Provide the [X, Y] coordinate of the cell's center where the given text is located.  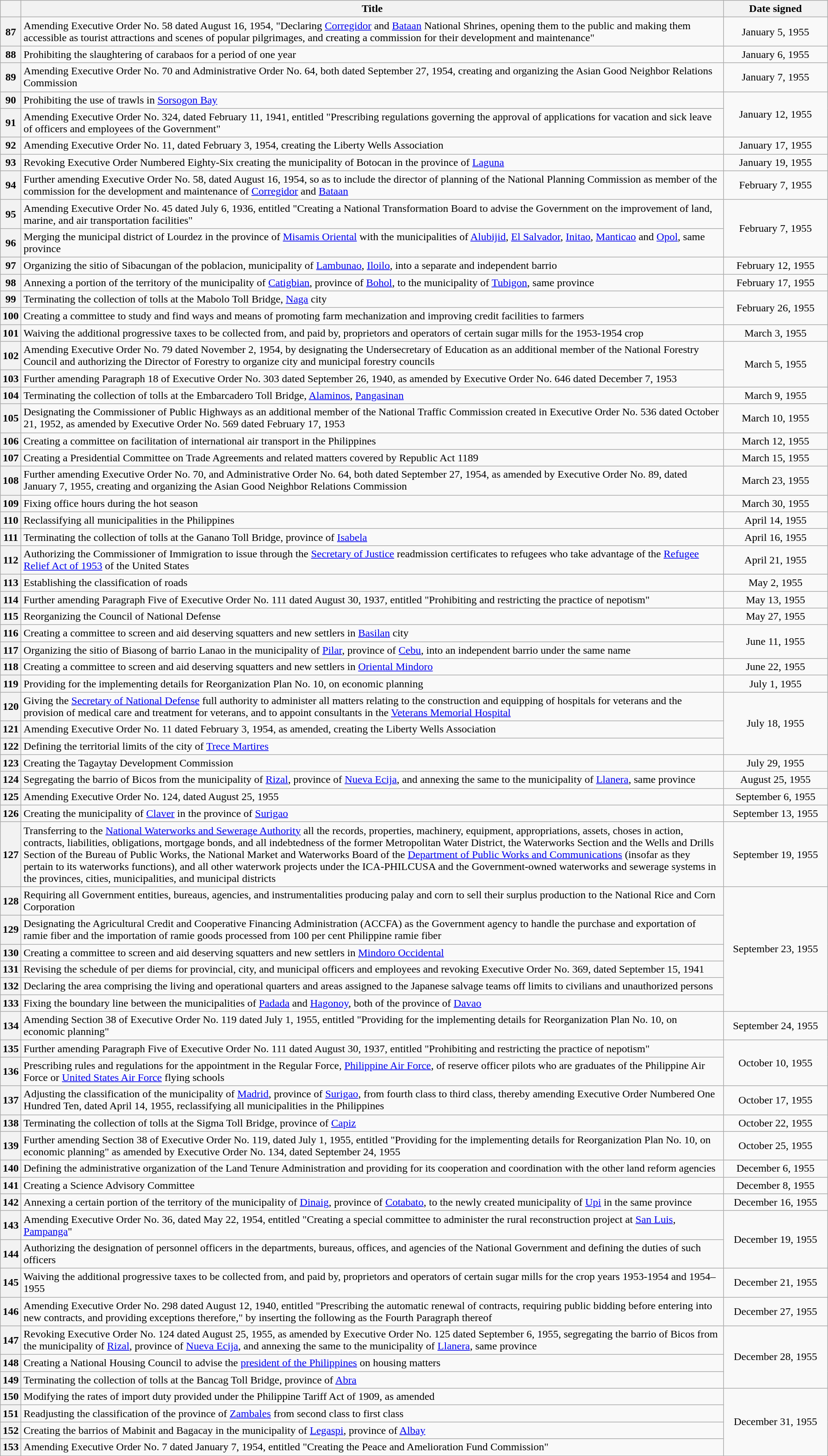
July 1, 1955 [775, 684]
115 [11, 617]
Creating the barrios of Mabinit and Bagacay in the municipality of Legaspi, province of Albay [372, 1430]
98 [11, 283]
February 17, 1955 [775, 283]
Fixing the boundary line between the municipalities of Padada and Hagonoy, both of the province of Davao [372, 1003]
Terminating the collection of tolls at the Mabolo Toll Bridge, Naga city [372, 299]
107 [11, 458]
Reclassifying all municipalities in the Philippines [372, 520]
Organizing the sitio of Biasong of barrio Lanao in the municipality of Pilar, province of Cebu, into an independent barrio under the same name [372, 650]
July 18, 1955 [775, 724]
127 [11, 854]
December 21, 1955 [775, 1283]
January 19, 1955 [775, 162]
145 [11, 1283]
Creating a National Housing Council to advise the president of the Philippines on housing matters [372, 1363]
February 26, 1955 [775, 308]
102 [11, 356]
October 17, 1955 [775, 1100]
113 [11, 582]
120 [11, 707]
138 [11, 1123]
Amending Executive Order No. 11, dated February 3, 1954, creating the Liberty Wells Association [372, 146]
Creating a committee to study and find ways and means of promoting farm mechanization and improving credit facilities to farmers [372, 316]
Terminating the collection of tolls at the Ganano Toll Bridge, province of Isabela [372, 537]
Waiving the additional progressive taxes to be collected from, and paid by, proprietors and operators of certain sugar mills for the 1953-1954 crop [372, 333]
109 [11, 503]
Date signed [775, 9]
Creating the municipality of Claver in the province of Surigao [372, 813]
Reorganizing the Council of National Defense [372, 617]
97 [11, 265]
Organizing the sitio of Sibacungan of the poblacion, municipality of Lambunao, Iloilo, into a separate and independent barrio [372, 265]
Amending Executive Order No. 7 dated January 7, 1954, entitled "Creating the Peace and Amelioration Fund Commission" [372, 1447]
March 5, 1955 [775, 364]
May 2, 1955 [775, 582]
118 [11, 667]
123 [11, 763]
Annexing a portion of the territory of the municipality of Catigbian, province of Bohol, to the municipality of Tubigon, same province [372, 283]
September 19, 1955 [775, 854]
Title [372, 9]
112 [11, 560]
142 [11, 1202]
95 [11, 214]
141 [11, 1185]
122 [11, 746]
130 [11, 952]
Prohibiting the slaughtering of carabaos for a period of one year [372, 54]
March 10, 1955 [775, 418]
137 [11, 1100]
December 31, 1955 [775, 1422]
133 [11, 1003]
May 13, 1955 [775, 599]
131 [11, 969]
September 6, 1955 [775, 797]
Revoking Executive Order Numbered Eighty-Six creating the municipality of Botocan in the province of Laguna [372, 162]
104 [11, 395]
October 25, 1955 [775, 1146]
December 6, 1955 [775, 1169]
99 [11, 299]
103 [11, 379]
Providing for the implementing details for Reorganization Plan No. 10, on economic planning [372, 684]
March 23, 1955 [775, 480]
139 [11, 1146]
January 7, 1955 [775, 77]
Creating a Presidential Committee on Trade Agreements and related matters covered by Republic Act 1189 [372, 458]
147 [11, 1340]
May 27, 1955 [775, 617]
148 [11, 1363]
91 [11, 123]
129 [11, 930]
110 [11, 520]
Establishing the classification of roads [372, 582]
121 [11, 729]
January 17, 1955 [775, 146]
April 16, 1955 [775, 537]
December 16, 1955 [775, 1202]
June 22, 1955 [775, 667]
March 15, 1955 [775, 458]
Terminating the collection of tolls at the Sigma Toll Bridge, province of Capiz [372, 1123]
119 [11, 684]
Prohibiting the use of trawls in Sorsogon Bay [372, 100]
116 [11, 633]
December 28, 1955 [775, 1357]
87 [11, 32]
Amending Executive Order No. 11 dated February 3, 1954, as amended, creating the Liberty Wells Association [372, 729]
December 8, 1955 [775, 1185]
132 [11, 986]
January 12, 1955 [775, 114]
Further amending Paragraph 18 of Executive Order No. 303 dated September 26, 1940, as amended by Executive Order No. 646 dated December 7, 1953 [372, 379]
Creating a committee on facilitation of international air transport in the Philippines [372, 441]
105 [11, 418]
92 [11, 146]
134 [11, 1026]
March 3, 1955 [775, 333]
August 25, 1955 [775, 780]
Readjusting the classification of the province of Zambales from second class to first class [372, 1414]
September 23, 1955 [775, 949]
March 9, 1955 [775, 395]
Terminating the collection of tolls at the Embarcadero Toll Bridge, Alaminos, Pangasinan [372, 395]
Modifying the rates of import duty provided under the Philippine Tariff Act of 1909, as amended [372, 1397]
October 22, 1955 [775, 1123]
Amending Executive Order No. 124, dated August 25, 1955 [372, 797]
Creating a committee to screen and aid deserving squatters and new settlers in Basilan city [372, 633]
December 27, 1955 [775, 1311]
100 [11, 316]
114 [11, 599]
108 [11, 480]
Creating a committee to screen and aid deserving squatters and new settlers in Mindoro Occidental [372, 952]
152 [11, 1430]
93 [11, 162]
April 21, 1955 [775, 560]
September 24, 1955 [775, 1026]
Creating a Science Advisory Committee [372, 1185]
140 [11, 1169]
January 5, 1955 [775, 32]
151 [11, 1414]
89 [11, 77]
Defining the territorial limits of the city of Trece Martires [372, 746]
149 [11, 1380]
96 [11, 242]
88 [11, 54]
February 12, 1955 [775, 265]
December 19, 1955 [775, 1239]
144 [11, 1253]
Terminating the collection of tolls at the Bancag Toll Bridge, province of Abra [372, 1380]
135 [11, 1049]
125 [11, 797]
March 30, 1955 [775, 503]
124 [11, 780]
128 [11, 900]
153 [11, 1447]
101 [11, 333]
Fixing office hours during the hot season [372, 503]
June 11, 1955 [775, 642]
143 [11, 1225]
117 [11, 650]
Creating the Tagaytay Development Commission [372, 763]
Creating a committee to screen and aid deserving squatters and new settlers in Oriental Mindoro [372, 667]
September 13, 1955 [775, 813]
October 10, 1955 [775, 1063]
January 6, 1955 [775, 54]
94 [11, 185]
146 [11, 1311]
106 [11, 441]
136 [11, 1071]
March 12, 1955 [775, 441]
July 29, 1955 [775, 763]
111 [11, 537]
126 [11, 813]
90 [11, 100]
April 14, 1955 [775, 520]
150 [11, 1397]
